Provide the [x, y] coordinate of the cell's center where the given text is located.  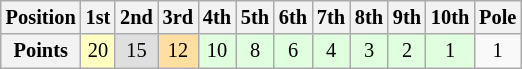
8th [369, 17]
3rd [178, 17]
6 [293, 51]
Position [41, 17]
4th [217, 17]
Points [41, 51]
6th [293, 17]
4 [331, 51]
20 [98, 51]
3 [369, 51]
2nd [136, 17]
12 [178, 51]
Pole [498, 17]
9th [407, 17]
7th [331, 17]
2 [407, 51]
10th [450, 17]
1st [98, 17]
8 [255, 51]
10 [217, 51]
15 [136, 51]
5th [255, 17]
